Locate the cell with the specified text and output its (X, Y) center coordinate. 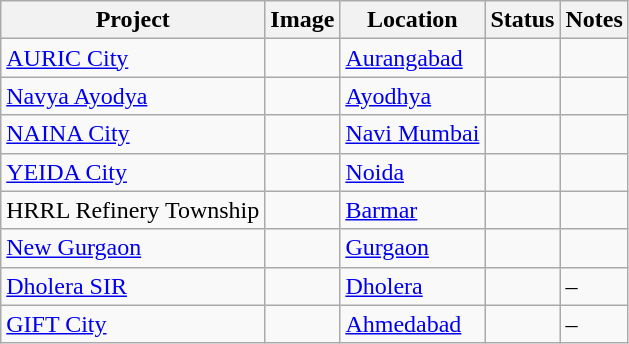
Ahmedabad (412, 324)
Barmar (412, 210)
AURIC City (133, 58)
Ayodhya (412, 96)
HRRL Refinery Township (133, 210)
YEIDA City (133, 172)
Navi Mumbai (412, 134)
Navya Ayodya (133, 96)
Dholera (412, 286)
Project (133, 20)
Noida (412, 172)
Gurgaon (412, 248)
Aurangabad (412, 58)
NAINA City (133, 134)
GIFT City (133, 324)
New Gurgaon (133, 248)
Dholera SIR (133, 286)
Notes (594, 20)
Status (522, 20)
Image (302, 20)
Location (412, 20)
